Identify which cell holds the provided text, then report its [X, Y] central coordinate. 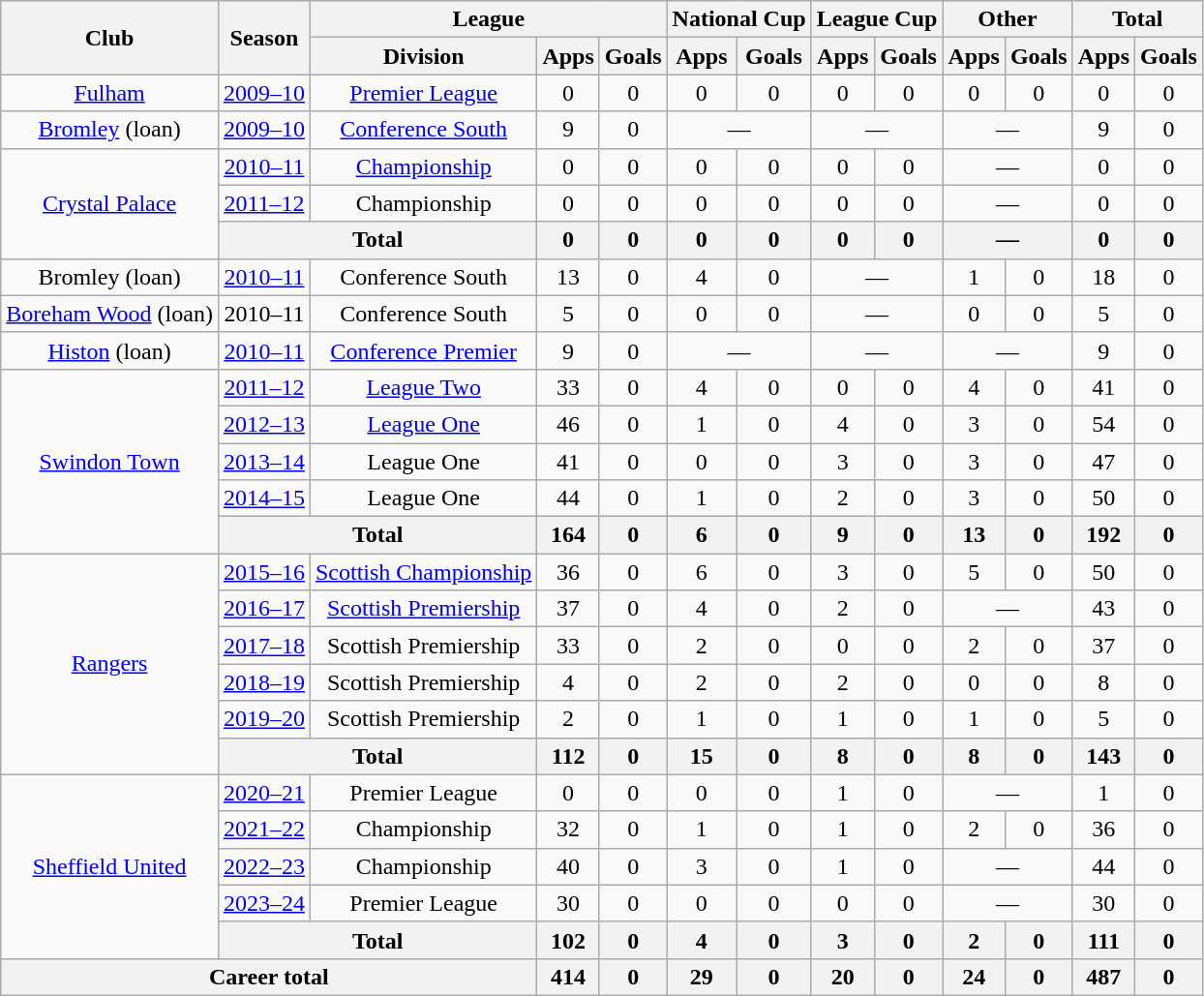
2012–13 [263, 424]
League Two [423, 387]
National Cup [739, 19]
164 [568, 535]
54 [1103, 424]
2015–16 [263, 572]
29 [702, 977]
Club [110, 38]
Swindon Town [110, 461]
43 [1103, 609]
2019–20 [263, 719]
League [488, 19]
112 [568, 756]
47 [1103, 462]
Sheffield United [110, 866]
46 [568, 424]
Division [423, 56]
Other [1008, 19]
2016–17 [263, 609]
111 [1103, 940]
Scottish Championship [423, 572]
414 [568, 977]
2021–22 [263, 830]
Season [263, 38]
League Cup [877, 19]
20 [842, 977]
Crystal Palace [110, 203]
143 [1103, 756]
2018–19 [263, 682]
Boreham Wood (loan) [110, 314]
Fulham [110, 93]
2013–14 [263, 462]
487 [1103, 977]
2017–18 [263, 646]
2023–24 [263, 903]
40 [568, 866]
18 [1103, 277]
Histon (loan) [110, 350]
2022–23 [263, 866]
Conference Premier [423, 350]
2014–15 [263, 498]
192 [1103, 535]
102 [568, 940]
2020–21 [263, 793]
Rangers [110, 664]
24 [974, 977]
Career total [269, 977]
15 [702, 756]
32 [568, 830]
